For the text-containing cell, return its midpoint in [x, y] coordinate format. 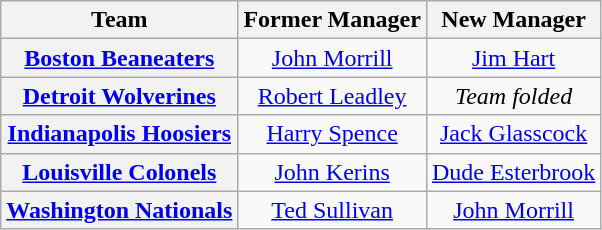
Detroit Wolverines [120, 96]
Louisville Colonels [120, 172]
Dude Esterbrook [513, 172]
Team folded [513, 96]
John Kerins [332, 172]
Boston Beaneaters [120, 58]
Ted Sullivan [332, 210]
Washington Nationals [120, 210]
Jim Hart [513, 58]
Team [120, 20]
Harry Spence [332, 134]
Former Manager [332, 20]
Indianapolis Hoosiers [120, 134]
Robert Leadley [332, 96]
New Manager [513, 20]
Jack Glasscock [513, 134]
